Return the (x, y) coordinate for the center point of the cell that contains the specified text.  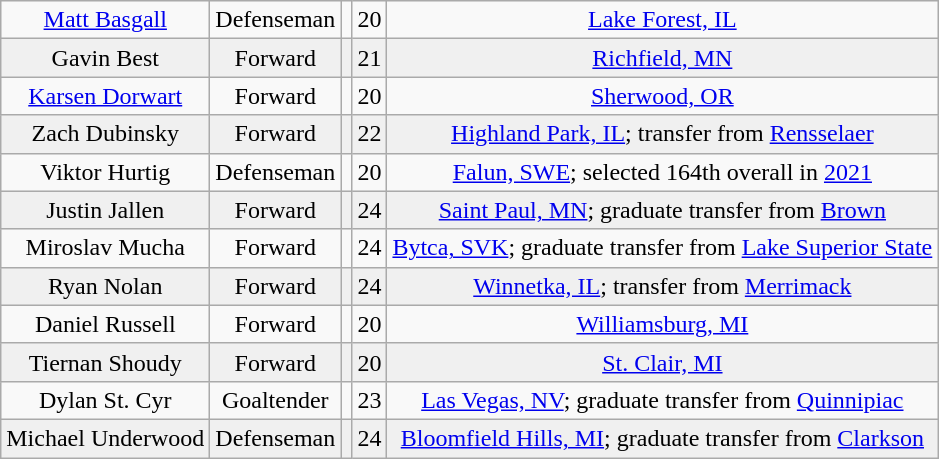
Bytca, SVK; graduate transfer from Lake Superior State (662, 248)
Highland Park, IL; transfer from Rensselaer (662, 134)
Dylan St. Cyr (106, 400)
Richfield, MN (662, 58)
Michael Underwood (106, 438)
Tiernan Shoudy (106, 362)
Saint Paul, MN; graduate transfer from Brown (662, 210)
22 (370, 134)
Sherwood, OR (662, 96)
Bloomfield Hills, MI; graduate transfer from Clarkson (662, 438)
Williamsburg, MI (662, 324)
Zach Dubinsky (106, 134)
Las Vegas, NV; graduate transfer from Quinnipiac (662, 400)
Ryan Nolan (106, 286)
Goaltender (276, 400)
Justin Jallen (106, 210)
23 (370, 400)
21 (370, 58)
St. Clair, MI (662, 362)
Viktor Hurtig (106, 172)
Miroslav Mucha (106, 248)
Gavin Best (106, 58)
Matt Basgall (106, 20)
Falun, SWE; selected 164th overall in 2021 (662, 172)
Karsen Dorwart (106, 96)
Winnetka, IL; transfer from Merrimack (662, 286)
Daniel Russell (106, 324)
Lake Forest, IL (662, 20)
